Search for the cell housing the specified text and yield its (X, Y) center coordinate. 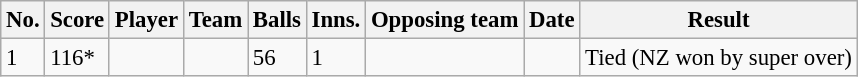
Result (718, 20)
Player (146, 20)
Tied (NZ won by super over) (718, 58)
Balls (278, 20)
Team (215, 20)
Inns. (336, 20)
Opposing team (445, 20)
116* (78, 58)
Date (552, 20)
Score (78, 20)
56 (278, 58)
No. (23, 20)
